For the text-containing cell, return its midpoint in [X, Y] coordinate format. 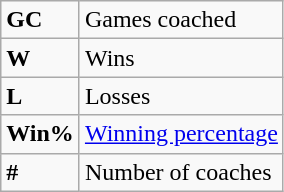
Number of coaches [181, 172]
W [40, 58]
GC [40, 20]
# [40, 172]
Win% [40, 134]
L [40, 96]
Wins [181, 58]
Games coached [181, 20]
Losses [181, 96]
Winning percentage [181, 134]
